Capture the cell that displays the provided text and extract its (x, y) central coordinate. 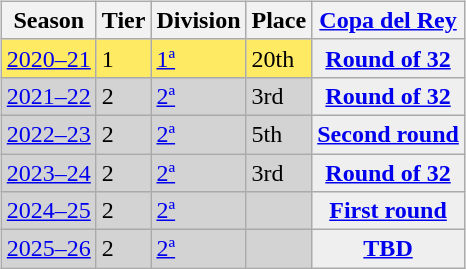
2021–22 (48, 96)
5th (279, 134)
2024–25 (48, 211)
Tier (124, 20)
Place (279, 20)
2022–23 (48, 134)
20th (279, 58)
2020–21 (48, 58)
1 (124, 58)
Copa del Rey (388, 20)
Season (48, 20)
2025–26 (48, 249)
First round (388, 211)
TBD (388, 249)
2023–24 (48, 173)
Second round (388, 134)
1ª (198, 58)
Division (198, 20)
